Extract the [X, Y] coordinate from the center of the cell holding the provided text.  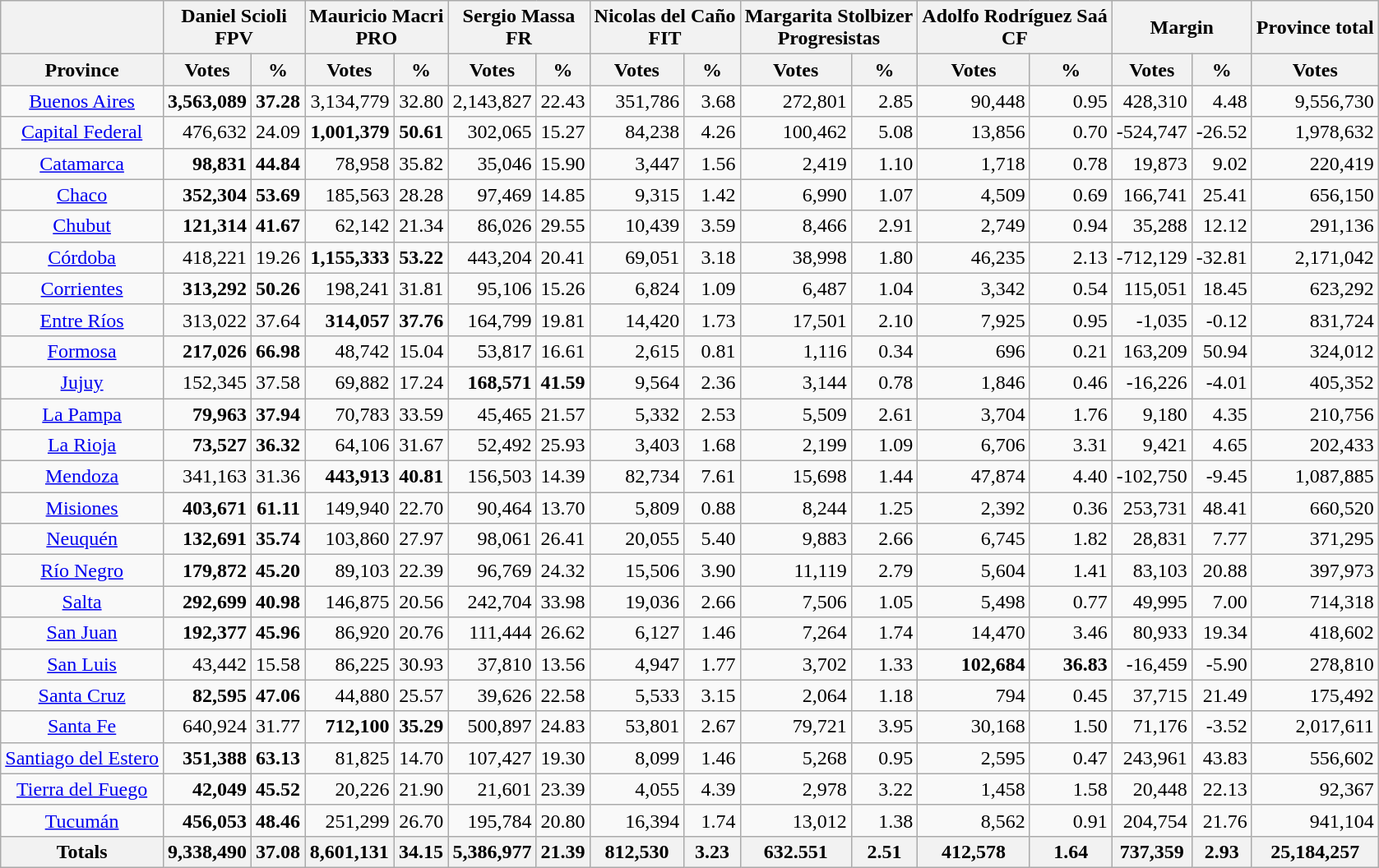
3,704 [974, 413]
2,143,827 [492, 101]
1.77 [712, 664]
Province total [1315, 28]
21.34 [421, 226]
6,824 [636, 289]
195,784 [492, 820]
7,264 [796, 633]
Formosa [82, 351]
0.70 [1071, 132]
15,506 [636, 570]
8,601,131 [349, 852]
3,342 [974, 289]
405,352 [1315, 382]
476,632 [207, 132]
53.69 [278, 195]
2.13 [1071, 257]
1.44 [885, 477]
Margin [1182, 28]
19.81 [562, 320]
4.39 [712, 789]
Buenos Aires [82, 101]
313,292 [207, 289]
660,520 [1315, 508]
16.61 [562, 351]
71,176 [1151, 727]
21.49 [1222, 695]
35.74 [278, 539]
403,671 [207, 508]
13,856 [974, 132]
3.95 [885, 727]
351,388 [207, 758]
48.41 [1222, 508]
37.94 [278, 413]
-4.01 [1222, 382]
8,562 [974, 820]
44,880 [349, 695]
20.56 [421, 602]
1.80 [885, 257]
6,487 [796, 289]
251,299 [349, 820]
0.81 [712, 351]
640,924 [207, 727]
26.41 [562, 539]
9,556,730 [1315, 101]
22.43 [562, 101]
500,897 [492, 727]
428,310 [1151, 101]
351,786 [636, 101]
18.45 [1222, 289]
6,990 [796, 195]
73,527 [207, 446]
198,241 [349, 289]
12.12 [1222, 226]
98,831 [207, 164]
2.91 [885, 226]
4,947 [636, 664]
52,492 [492, 446]
164,799 [492, 320]
22.70 [421, 508]
243,961 [1151, 758]
0.21 [1071, 351]
19.26 [278, 257]
24.32 [562, 570]
324,012 [1315, 351]
8,466 [796, 226]
0.36 [1071, 508]
1.41 [1071, 570]
20.76 [421, 633]
86,225 [349, 664]
712,100 [349, 727]
-5.90 [1222, 664]
22.39 [421, 570]
28.28 [421, 195]
3.15 [712, 695]
37.76 [421, 320]
22.58 [562, 695]
1.33 [885, 664]
1.64 [1071, 852]
86,026 [492, 226]
90,464 [492, 508]
5,809 [636, 508]
49,995 [1151, 602]
37,715 [1151, 695]
14.39 [562, 477]
9,338,490 [207, 852]
34.15 [421, 852]
0.91 [1071, 820]
82,734 [636, 477]
2.53 [712, 413]
95,106 [492, 289]
175,492 [1315, 695]
21.39 [562, 852]
Tierra del Fuego [82, 789]
Adolfo Rodríguez SaáCF [1015, 28]
37,810 [492, 664]
2.51 [885, 852]
81,825 [349, 758]
-0.12 [1222, 320]
1,978,632 [1315, 132]
204,754 [1151, 820]
102,684 [974, 664]
31.77 [278, 727]
1.42 [712, 195]
9,883 [796, 539]
111,444 [492, 633]
La Pampa [82, 413]
2,419 [796, 164]
53,817 [492, 351]
4.40 [1071, 477]
82,595 [207, 695]
70,783 [349, 413]
8,244 [796, 508]
737,359 [1151, 852]
19,873 [1151, 164]
5.08 [885, 132]
20.41 [562, 257]
2,392 [974, 508]
100,462 [796, 132]
292,699 [207, 602]
35,046 [492, 164]
46,235 [974, 257]
48,742 [349, 351]
53.22 [421, 257]
50.94 [1222, 351]
7,925 [974, 320]
1.38 [885, 820]
272,801 [796, 101]
Corrientes [82, 289]
31.81 [421, 289]
Nicolas del CañoFIT [664, 28]
14,470 [974, 633]
92,367 [1315, 789]
314,057 [349, 320]
3.90 [712, 570]
31.36 [278, 477]
2,017,611 [1315, 727]
220,419 [1315, 164]
202,433 [1315, 446]
-9.45 [1222, 477]
9,315 [636, 195]
217,026 [207, 351]
26.70 [421, 820]
3.23 [712, 852]
Santa Cruz [82, 695]
-16,459 [1151, 664]
2,595 [974, 758]
Capital Federal [82, 132]
5,332 [636, 413]
6,127 [636, 633]
Margarita StolbizerProgresistas [829, 28]
1,846 [974, 382]
66.98 [278, 351]
47,874 [974, 477]
19.30 [562, 758]
86,920 [349, 633]
2.85 [885, 101]
1,001,379 [349, 132]
47.06 [278, 695]
5,604 [974, 570]
15.58 [278, 664]
-3.52 [1222, 727]
79,963 [207, 413]
146,875 [349, 602]
40.98 [278, 602]
107,427 [492, 758]
San Juan [82, 633]
28,831 [1151, 539]
5,498 [974, 602]
7.61 [712, 477]
443,204 [492, 257]
291,136 [1315, 226]
1,116 [796, 351]
21.90 [421, 789]
13,012 [796, 820]
0.69 [1071, 195]
37.64 [278, 320]
44.84 [278, 164]
14.70 [421, 758]
9.02 [1222, 164]
3.31 [1071, 446]
152,345 [207, 382]
812,530 [636, 852]
38,998 [796, 257]
4.65 [1222, 446]
36.83 [1071, 664]
36.32 [278, 446]
15.27 [562, 132]
5,509 [796, 413]
1.10 [885, 164]
25.93 [562, 446]
-32.81 [1222, 257]
20,448 [1151, 789]
210,756 [1315, 413]
242,704 [492, 602]
149,940 [349, 508]
8,099 [636, 758]
0.77 [1071, 602]
0.46 [1071, 382]
192,377 [207, 633]
4,509 [974, 195]
3.18 [712, 257]
132,691 [207, 539]
0.54 [1071, 289]
1.25 [885, 508]
3,134,779 [349, 101]
1,718 [974, 164]
9,421 [1151, 446]
16,394 [636, 820]
3,563,089 [207, 101]
163,209 [1151, 351]
1.04 [885, 289]
1.18 [885, 695]
Daniel ScioliFPV [234, 28]
19.34 [1222, 633]
83,103 [1151, 570]
Río Negro [82, 570]
1.76 [1071, 413]
714,318 [1315, 602]
1.07 [885, 195]
656,150 [1315, 195]
45.52 [278, 789]
Salta [82, 602]
Neuquén [82, 539]
11,119 [796, 570]
3,702 [796, 664]
21,601 [492, 789]
2,199 [796, 446]
69,882 [349, 382]
1,087,885 [1315, 477]
9,564 [636, 382]
1.56 [712, 164]
3,403 [636, 446]
96,769 [492, 570]
-712,129 [1151, 257]
24.83 [562, 727]
37.28 [278, 101]
6,706 [974, 446]
79,721 [796, 727]
0.94 [1071, 226]
41.67 [278, 226]
35,288 [1151, 226]
Sergio MassaFR [519, 28]
Mendoza [82, 477]
45,465 [492, 413]
32.80 [421, 101]
35.29 [421, 727]
1,155,333 [349, 257]
48.46 [278, 820]
45.20 [278, 570]
-102,750 [1151, 477]
Misiones [82, 508]
1.82 [1071, 539]
Catamarca [82, 164]
556,602 [1315, 758]
3.59 [712, 226]
30,168 [974, 727]
443,913 [349, 477]
7.00 [1222, 602]
15,698 [796, 477]
418,221 [207, 257]
22.13 [1222, 789]
941,104 [1315, 820]
13.56 [562, 664]
179,872 [207, 570]
15.26 [562, 289]
62,142 [349, 226]
27.97 [421, 539]
98,061 [492, 539]
2.79 [885, 570]
1,458 [974, 789]
41.59 [562, 382]
115,051 [1151, 289]
Chaco [82, 195]
3,447 [636, 164]
15.04 [421, 351]
253,731 [1151, 508]
80,933 [1151, 633]
31.67 [421, 446]
302,065 [492, 132]
24.09 [278, 132]
15.90 [562, 164]
2.10 [885, 320]
5,533 [636, 695]
29.55 [562, 226]
97,469 [492, 195]
103,860 [349, 539]
40.81 [421, 477]
0.45 [1071, 695]
Mauricio MacriPRO [377, 28]
5.40 [712, 539]
412,578 [974, 852]
2.93 [1222, 852]
53,801 [636, 727]
1.73 [712, 320]
3.22 [885, 789]
Santa Fe [82, 727]
35.82 [421, 164]
371,295 [1315, 539]
10,439 [636, 226]
25,184,257 [1315, 852]
-524,747 [1151, 132]
43.83 [1222, 758]
50.26 [278, 289]
La Rioja [82, 446]
456,053 [207, 820]
64,106 [349, 446]
33.98 [562, 602]
San Luis [82, 664]
20.80 [562, 820]
14.85 [562, 195]
-16,226 [1151, 382]
397,973 [1315, 570]
794 [974, 695]
4,055 [636, 789]
63.13 [278, 758]
831,724 [1315, 320]
418,602 [1315, 633]
61.11 [278, 508]
19,036 [636, 602]
21.57 [562, 413]
4.35 [1222, 413]
43,442 [207, 664]
632.551 [796, 852]
37.08 [278, 852]
1.50 [1071, 727]
2.61 [885, 413]
0.88 [712, 508]
2,978 [796, 789]
Entre Ríos [82, 320]
30.93 [421, 664]
5,268 [796, 758]
20.88 [1222, 570]
37.58 [278, 382]
4.48 [1222, 101]
3.46 [1071, 633]
7,506 [796, 602]
1.68 [712, 446]
Totals [82, 852]
2.67 [712, 727]
17,501 [796, 320]
17.24 [421, 382]
21.76 [1222, 820]
33.59 [421, 413]
89,103 [349, 570]
623,292 [1315, 289]
20,226 [349, 789]
78,958 [349, 164]
25.57 [421, 695]
25.41 [1222, 195]
4.26 [712, 132]
696 [974, 351]
23.39 [562, 789]
2,615 [636, 351]
7.77 [1222, 539]
20,055 [636, 539]
3.68 [712, 101]
166,741 [1151, 195]
42,049 [207, 789]
0.47 [1071, 758]
45.96 [278, 633]
6,745 [974, 539]
341,163 [207, 477]
9,180 [1151, 413]
2,171,042 [1315, 257]
Province [82, 70]
-26.52 [1222, 132]
90,448 [974, 101]
1.05 [885, 602]
26.62 [562, 633]
156,503 [492, 477]
13.70 [562, 508]
0.34 [885, 351]
168,571 [492, 382]
2,064 [796, 695]
1.58 [1071, 789]
5,386,977 [492, 852]
185,563 [349, 195]
352,304 [207, 195]
2,749 [974, 226]
2.36 [712, 382]
278,810 [1315, 664]
121,314 [207, 226]
Santiago del Estero [82, 758]
Chubut [82, 226]
Córdoba [82, 257]
3,144 [796, 382]
50.61 [421, 132]
Tucumán [82, 820]
14,420 [636, 320]
313,022 [207, 320]
84,238 [636, 132]
69,051 [636, 257]
-1,035 [1151, 320]
Jujuy [82, 382]
39,626 [492, 695]
